Provide the [x, y] coordinate of the cell's center where the given text is located.  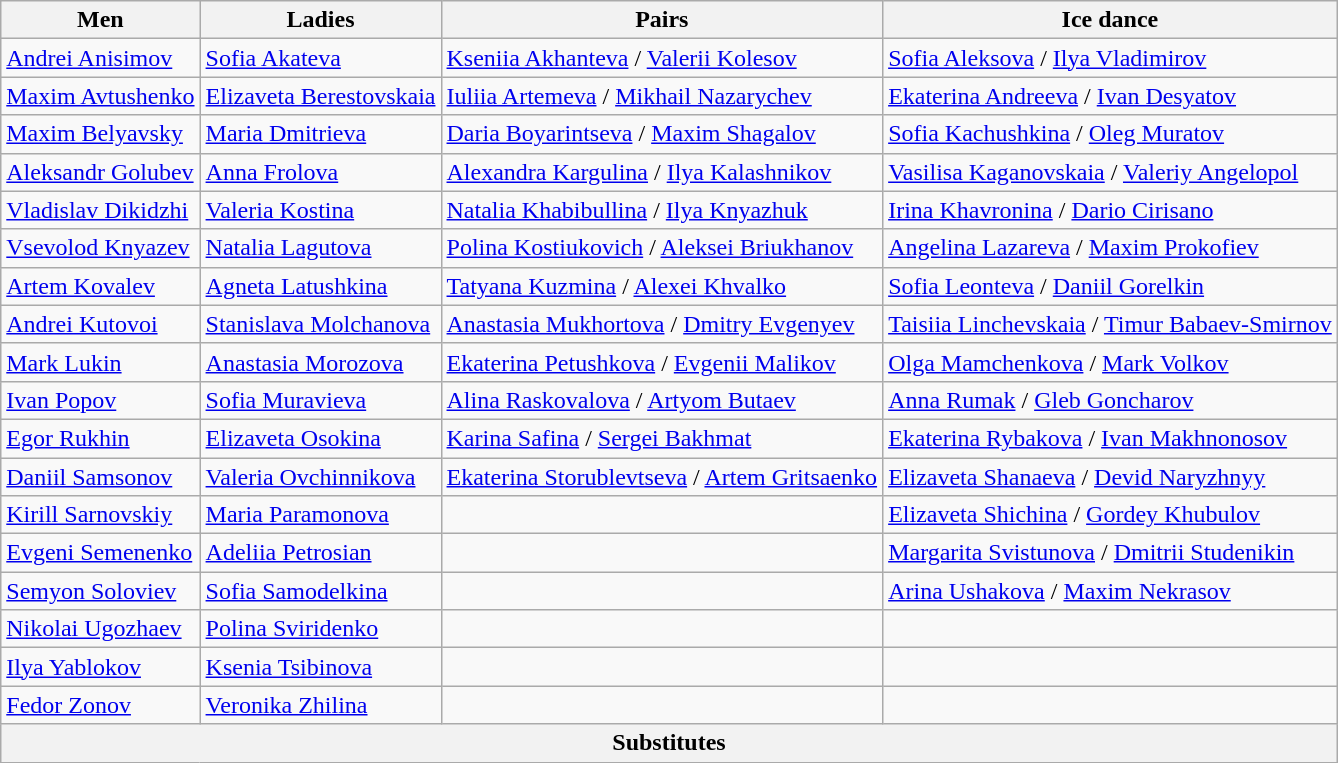
Sofia Kachushkina / Oleg Muratov [1110, 134]
Sofia Akateva [320, 58]
Alexandra Kargulina / Ilya Kalashnikov [662, 172]
Ekaterina Andreeva / Ivan Desyatov [1110, 96]
Daria Boyarintseva / Maxim Shagalov [662, 134]
Valeria Kostina [320, 210]
Kseniia Akhanteva / Valerii Kolesov [662, 58]
Agneta Latushkina [320, 286]
Fedor Zonov [100, 705]
Margarita Svistunova / Dmitrii Studenikin [1110, 553]
Elizaveta Shanaeva / Devid Naryzhnyy [1110, 477]
Elizaveta Osokina [320, 438]
Vsevolod Knyazev [100, 248]
Ilya Yablokov [100, 667]
Aleksandr Golubev [100, 172]
Ivan Popov [100, 400]
Andrei Anisimov [100, 58]
Elizaveta Shichina / Gordey Khubulov [1110, 515]
Olga Mamchenkova / Mark Volkov [1110, 362]
Sofia Aleksova / Ilya Vladimirov [1110, 58]
Ekaterina Petushkova / Evgenii Malikov [662, 362]
Natalia Lagutova [320, 248]
Anna Frolova [320, 172]
Alina Raskovalova / Artyom Butaev [662, 400]
Elizaveta Berestovskaia [320, 96]
Iuliia Artemeva / Mikhail Nazarychev [662, 96]
Anastasia Morozova [320, 362]
Egor Rukhin [100, 438]
Polina Sviridenko [320, 629]
Artem Kovalev [100, 286]
Polina Kostiukovich / Aleksei Briukhanov [662, 248]
Maria Paramonova [320, 515]
Adeliia Petrosian [320, 553]
Anastasia Mukhortova / Dmitry Evgenyev [662, 324]
Ladies [320, 20]
Substitutes [670, 743]
Kirill Sarnovskiy [100, 515]
Evgeni Semenenko [100, 553]
Men [100, 20]
Vladislav Dikidzhi [100, 210]
Sofia Samodelkina [320, 591]
Maxim Avtushenko [100, 96]
Pairs [662, 20]
Veronika Zhilina [320, 705]
Stanislava Molchanova [320, 324]
Maxim Belyavsky [100, 134]
Vasilisa Kaganovskaia / Valeriy Angelopol [1110, 172]
Ksenia Tsibinova [320, 667]
Nikolai Ugozhaev [100, 629]
Karina Safina / Sergei Bakhmat [662, 438]
Tatyana Kuzmina / Alexei Khvalko [662, 286]
Maria Dmitrieva [320, 134]
Ekaterina Rybakova / Ivan Makhnonosov [1110, 438]
Semyon Soloviev [100, 591]
Arina Ushakova / Maxim Nekrasov [1110, 591]
Mark Lukin [100, 362]
Daniil Samsonov [100, 477]
Ekaterina Storublevtseva / Artem Gritsaenko [662, 477]
Natalia Khabibullina / Ilya Knyazhuk [662, 210]
Anna Rumak / Gleb Goncharov [1110, 400]
Andrei Kutovoi [100, 324]
Valeria Ovchinnikova [320, 477]
Taisiia Linchevskaia / Timur Babaev-Smirnov [1110, 324]
Ice dance [1110, 20]
Irina Khavronina / Dario Cirisano [1110, 210]
Angelina Lazareva / Maxim Prokofiev [1110, 248]
Sofia Muravieva [320, 400]
Sofia Leonteva / Daniil Gorelkin [1110, 286]
